Capture the cell that displays the provided text and extract its [x, y] central coordinate. 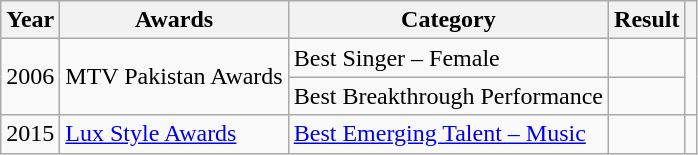
Awards [174, 20]
Lux Style Awards [174, 134]
Best Emerging Talent – Music [448, 134]
2015 [30, 134]
2006 [30, 77]
Best Breakthrough Performance [448, 96]
Year [30, 20]
MTV Pakistan Awards [174, 77]
Category [448, 20]
Result [647, 20]
Best Singer – Female [448, 58]
